From the cell containing the given text, extract its center point as (x, y) coordinate. 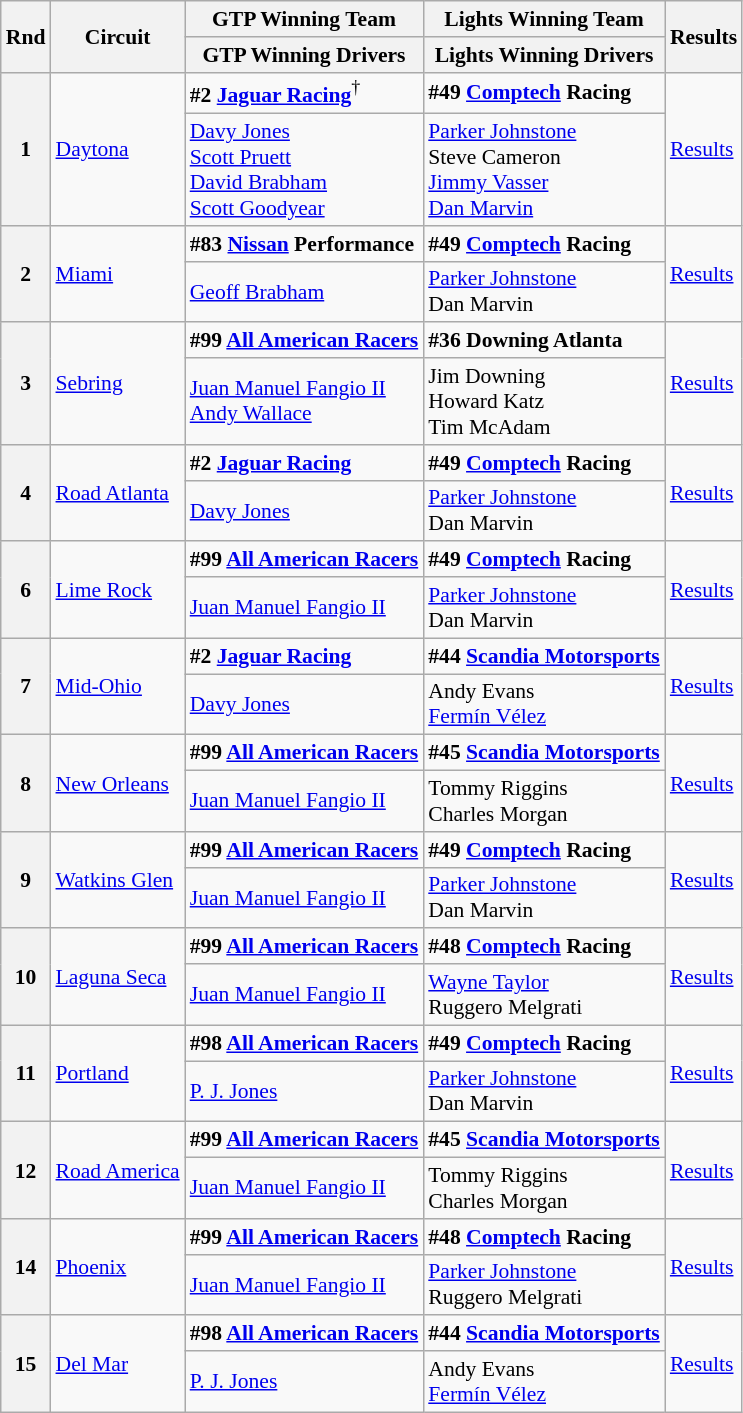
Road America (117, 1170)
Rnd (26, 36)
3 (26, 384)
New Orleans (117, 784)
Wayne Taylor Ruggero Melgrati (544, 994)
Mid-Ohio (117, 686)
Lights Winning Drivers (544, 55)
Portland (117, 1074)
GTP Winning Team (304, 19)
Lights Winning Team (544, 19)
Laguna Seca (117, 978)
#2 Jaguar Racing† (304, 92)
Geoff Brabham (304, 292)
Jim Downing Howard Katz Tim McAdam (544, 402)
10 (26, 978)
12 (26, 1170)
Juan Manuel Fangio II Andy Wallace (304, 402)
15 (26, 1364)
7 (26, 686)
Parker Johnstone Steve Cameron Jimmy Vasser Dan Marvin (544, 170)
Circuit (117, 36)
#36 Downing Atlanta (544, 341)
#83 Nissan Performance (304, 244)
2 (26, 274)
Davy Jones Scott Pruett David Brabham Scott Goodyear (304, 170)
GTP Winning Drivers (304, 55)
9 (26, 880)
1 (26, 148)
8 (26, 784)
Miami (117, 274)
Phoenix (117, 1268)
Lime Rock (117, 590)
Daytona (117, 148)
14 (26, 1268)
4 (26, 494)
Road Atlanta (117, 494)
Watkins Glen (117, 880)
Del Mar (117, 1364)
11 (26, 1074)
Parker Johnstone Ruggero Melgrati (544, 1284)
Sebring (117, 384)
6 (26, 590)
